Capture the cell that displays the provided text and extract its (x, y) central coordinate. 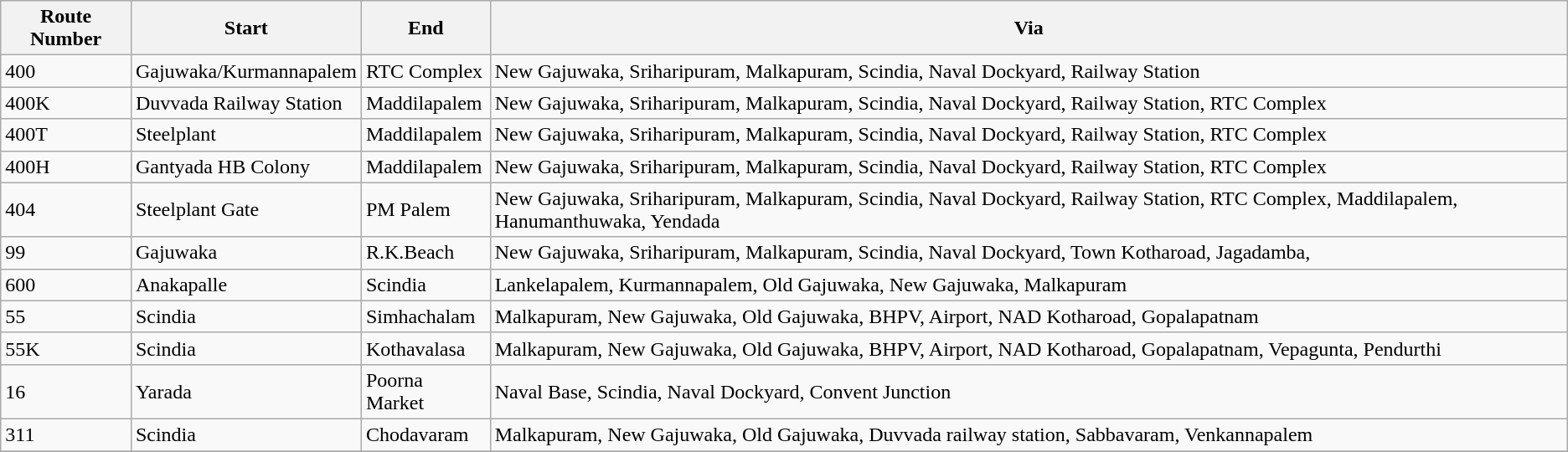
99 (66, 253)
Start (246, 28)
Lankelapalem, Kurmannapalem, Old Gajuwaka, New Gajuwaka, Malkapuram (1029, 285)
311 (66, 434)
Malkapuram, New Gajuwaka, Old Gajuwaka, BHPV, Airport, NAD Kotharoad, Gopalapatnam (1029, 316)
55K (66, 348)
Gantyada HB Colony (246, 167)
Via (1029, 28)
Gajuwaka (246, 253)
Yarada (246, 392)
Gajuwaka/Kurmannapalem (246, 71)
600 (66, 285)
Malkapuram, New Gajuwaka, Old Gajuwaka, BHPV, Airport, NAD Kotharoad, Gopalapatnam, Vepagunta, Pendurthi (1029, 348)
PM Palem (426, 209)
400T (66, 135)
Anakapalle (246, 285)
Kothavalasa (426, 348)
Route Number (66, 28)
New Gajuwaka, Sriharipuram, Malkapuram, Scindia, Naval Dockyard, Town Kotharoad, Jagadamba, (1029, 253)
16 (66, 392)
End (426, 28)
Malkapuram, New Gajuwaka, Old Gajuwaka, Duvvada railway station, Sabbavaram, Venkannapalem (1029, 434)
Chodavaram (426, 434)
400K (66, 103)
Steelplant Gate (246, 209)
Naval Base, Scindia, Naval Dockyard, Convent Junction (1029, 392)
Simhachalam (426, 316)
Poorna Market (426, 392)
New Gajuwaka, Sriharipuram, Malkapuram, Scindia, Naval Dockyard, Railway Station, RTC Complex, Maddilapalem, Hanumanthuwaka, Yendada (1029, 209)
404 (66, 209)
RTC Complex (426, 71)
New Gajuwaka, Sriharipuram, Malkapuram, Scindia, Naval Dockyard, Railway Station (1029, 71)
400 (66, 71)
400H (66, 167)
Duvvada Railway Station (246, 103)
Steelplant (246, 135)
55 (66, 316)
R.K.Beach (426, 253)
